Output the (x, y) coordinate of the center of the cell containing the given text.  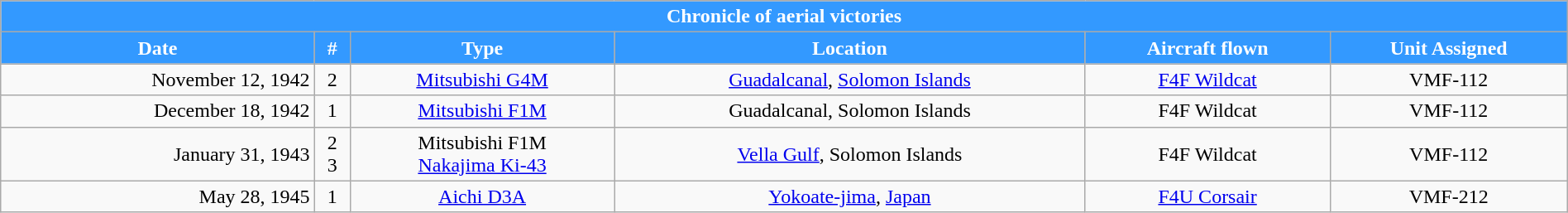
VMF-212 (1449, 196)
Aichi D3A (482, 196)
Yokoate-jima, Japan (850, 196)
Aircraft flown (1207, 48)
# (332, 48)
F4U Corsair (1207, 196)
May 28, 1945 (157, 196)
Mitsubishi G4M (482, 80)
Mitsubishi F1M (482, 111)
2 (332, 80)
23 (332, 154)
Chronicle of aerial victories (784, 17)
January 31, 1943 (157, 154)
Date (157, 48)
Unit Assigned (1449, 48)
Location (850, 48)
November 12, 1942 (157, 80)
Vella Gulf, Solomon Islands (850, 154)
December 18, 1942 (157, 111)
Mitsubishi F1MNakajima Ki-43 (482, 154)
Type (482, 48)
